Determine the [x, y] coordinate at the center of the cell enclosing the given text.  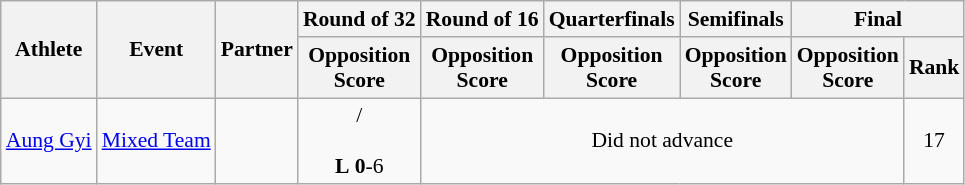
Athlete [49, 50]
Round of 16 [482, 19]
Did not advance [662, 142]
17 [934, 142]
Partner [257, 50]
Rank [934, 68]
Mixed Team [156, 142]
Round of 32 [360, 19]
Event [156, 50]
Quarterfinals [612, 19]
Final [878, 19]
Aung Gyi [49, 142]
/ L 0-6 [360, 142]
Semifinals [736, 19]
